Return (X, Y) of the center of cell containing provided text 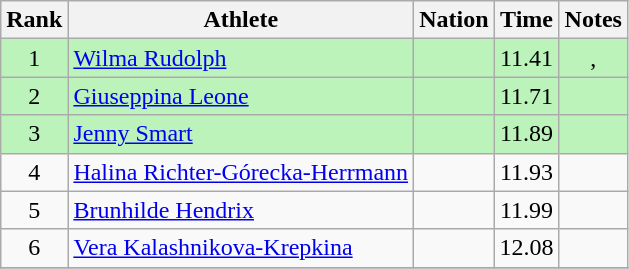
Jenny Smart (241, 134)
4 (34, 172)
Halina Richter-Górecka-Herrmann (241, 172)
11.89 (526, 134)
6 (34, 248)
Athlete (241, 20)
Giuseppina Leone (241, 96)
5 (34, 210)
12.08 (526, 248)
, (593, 58)
2 (34, 96)
11.71 (526, 96)
Time (526, 20)
Notes (593, 20)
Wilma Rudolph (241, 58)
Brunhilde Hendrix (241, 210)
1 (34, 58)
11.41 (526, 58)
Nation (454, 20)
Rank (34, 20)
11.99 (526, 210)
Vera Kalashnikova-Krepkina (241, 248)
3 (34, 134)
11.93 (526, 172)
